Extract the [X, Y] coordinate from the center of the cell holding the provided text.  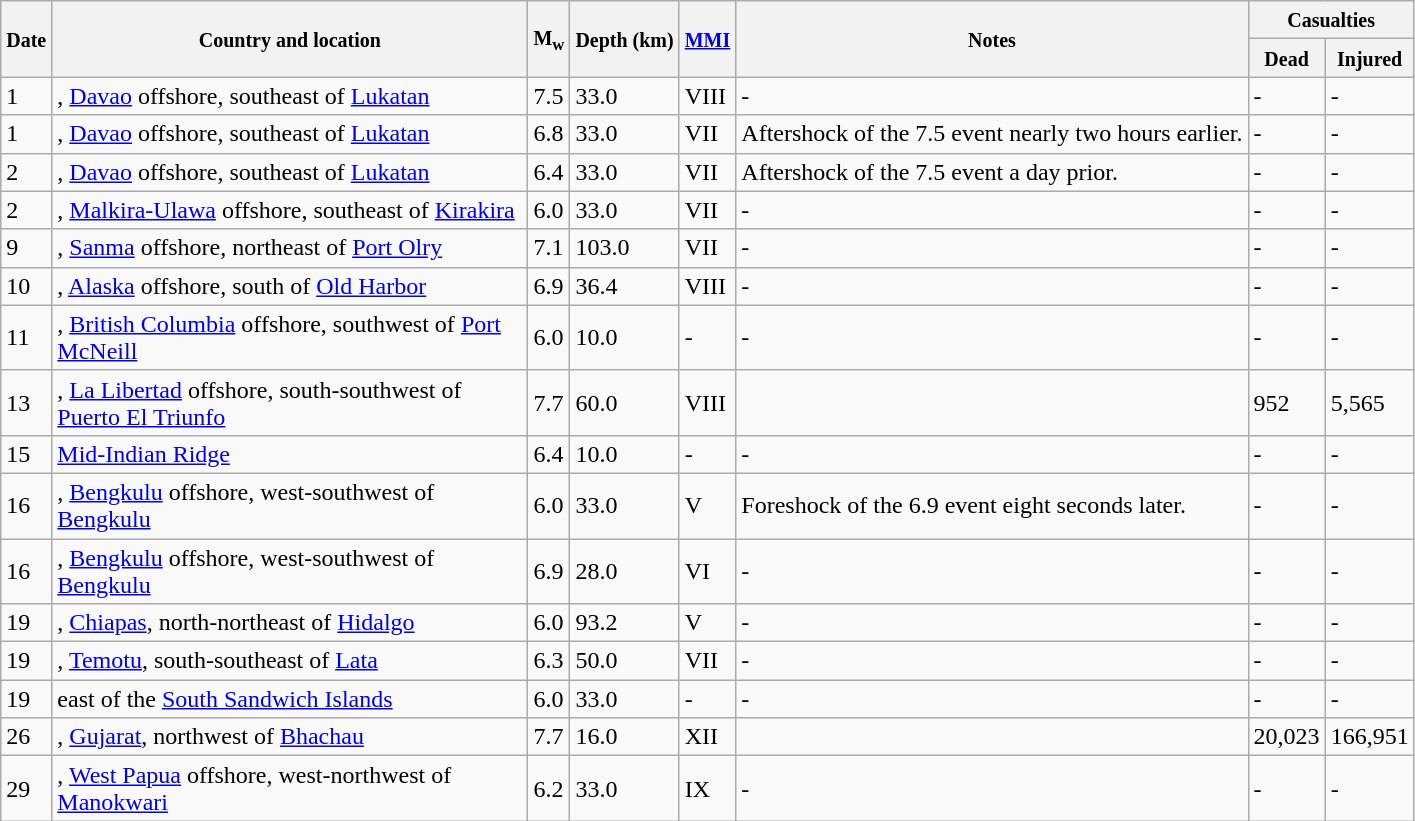
952 [1286, 402]
6.8 [549, 134]
16.0 [624, 737]
Mw [549, 39]
Notes [992, 39]
6.2 [549, 788]
, Temotu, south-southeast of Lata [290, 661]
Depth (km) [624, 39]
Injured [1370, 58]
28.0 [624, 570]
Country and location [290, 39]
26 [26, 737]
50.0 [624, 661]
Aftershock of the 7.5 event nearly two hours earlier. [992, 134]
7.1 [549, 248]
9 [26, 248]
, Chiapas, north-northeast of Hidalgo [290, 623]
, Malkira-Ulawa offshore, southeast of Kirakira [290, 210]
60.0 [624, 402]
Foreshock of the 6.9 event eight seconds later. [992, 506]
10 [26, 286]
Casualties [1331, 20]
, West Papua offshore, west-northwest of Manokwari [290, 788]
Date [26, 39]
36.4 [624, 286]
, Sanma offshore, northeast of Port Olry [290, 248]
VI [708, 570]
XII [708, 737]
MMI [708, 39]
103.0 [624, 248]
5,565 [1370, 402]
Dead [1286, 58]
15 [26, 454]
11 [26, 338]
, Alaska offshore, south of Old Harbor [290, 286]
13 [26, 402]
, La Libertad offshore, south-southwest of Puerto El Triunfo [290, 402]
, British Columbia offshore, southwest of Port McNeill [290, 338]
Aftershock of the 7.5 event a day prior. [992, 172]
east of the South Sandwich Islands [290, 699]
6.3 [549, 661]
Mid-Indian Ridge [290, 454]
93.2 [624, 623]
7.5 [549, 96]
IX [708, 788]
20,023 [1286, 737]
166,951 [1370, 737]
29 [26, 788]
, Gujarat, northwest of Bhachau [290, 737]
